Detect which cell encompasses the target text, then output its [X, Y] center coordinate. 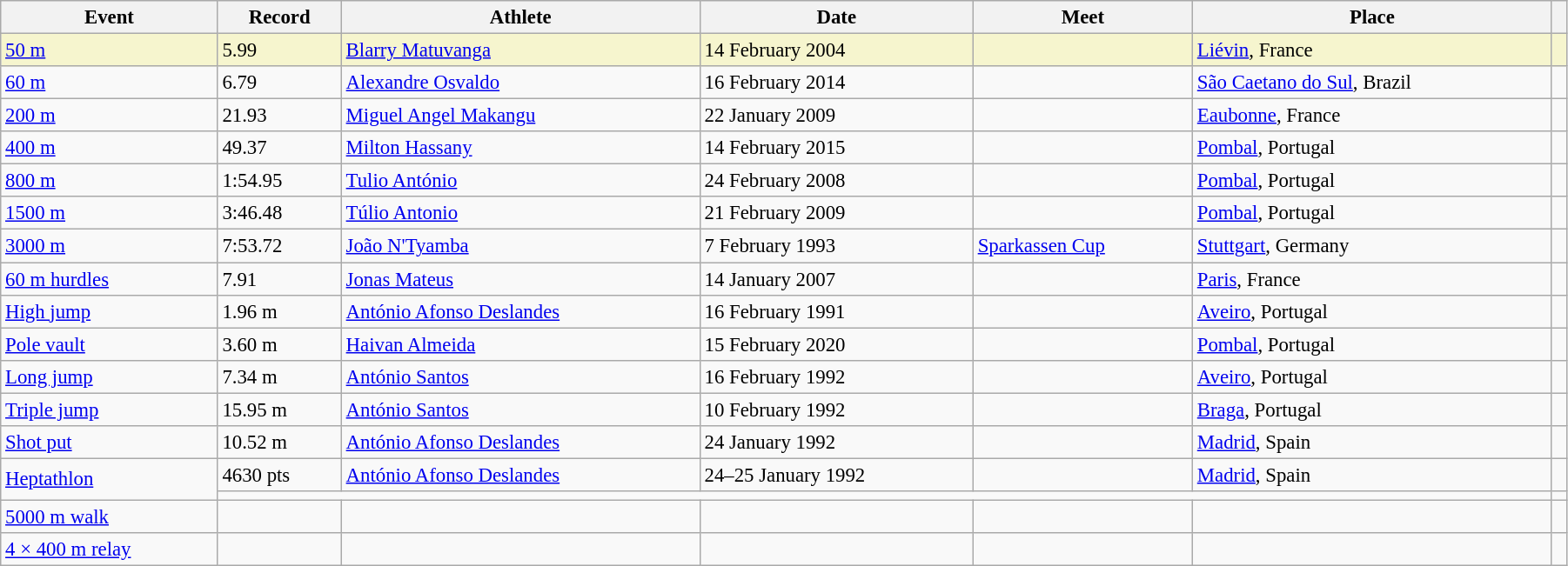
Braga, Portugal [1371, 410]
49.37 [279, 148]
24 January 1992 [836, 443]
Triple jump [110, 410]
Eaubonne, France [1371, 116]
60 m [110, 83]
Tulio António [520, 181]
15 February 2020 [836, 344]
João N'Tyamba [520, 246]
5000 m walk [110, 516]
22 January 2009 [836, 116]
Pole vault [110, 344]
7.91 [279, 279]
1:54.95 [279, 181]
60 m hurdles [110, 279]
Blarry Matuvanga [520, 50]
16 February 1992 [836, 376]
Shot put [110, 443]
4630 pts [279, 475]
Miguel Angel Makangu [520, 116]
16 February 1991 [836, 311]
Milton Hassany [520, 148]
14 January 2007 [836, 279]
Athlete [520, 17]
1500 m [110, 213]
14 February 2015 [836, 148]
6.79 [279, 83]
14 February 2004 [836, 50]
Meet [1082, 17]
Heptathlon [110, 479]
São Caetano do Sul, Brazil [1371, 83]
15.95 m [279, 410]
Record [279, 17]
4 × 400 m relay [110, 549]
Place [1371, 17]
800 m [110, 181]
7:53.72 [279, 246]
Haivan Almeida [520, 344]
Paris, France [1371, 279]
High jump [110, 311]
16 February 2014 [836, 83]
Jonas Mateus [520, 279]
Long jump [110, 376]
Liévin, France [1371, 50]
24 February 2008 [836, 181]
21 February 2009 [836, 213]
Alexandre Osvaldo [520, 83]
Túlio Antonio [520, 213]
400 m [110, 148]
7.34 m [279, 376]
21.93 [279, 116]
10.52 m [279, 443]
1.96 m [279, 311]
7 February 1993 [836, 246]
3000 m [110, 246]
5.99 [279, 50]
Stuttgart, Germany [1371, 246]
Sparkassen Cup [1082, 246]
3.60 m [279, 344]
Event [110, 17]
Date [836, 17]
24–25 January 1992 [836, 475]
200 m [110, 116]
10 February 1992 [836, 410]
50 m [110, 50]
3:46.48 [279, 213]
